Capture the cell that displays the provided text and extract its (x, y) central coordinate. 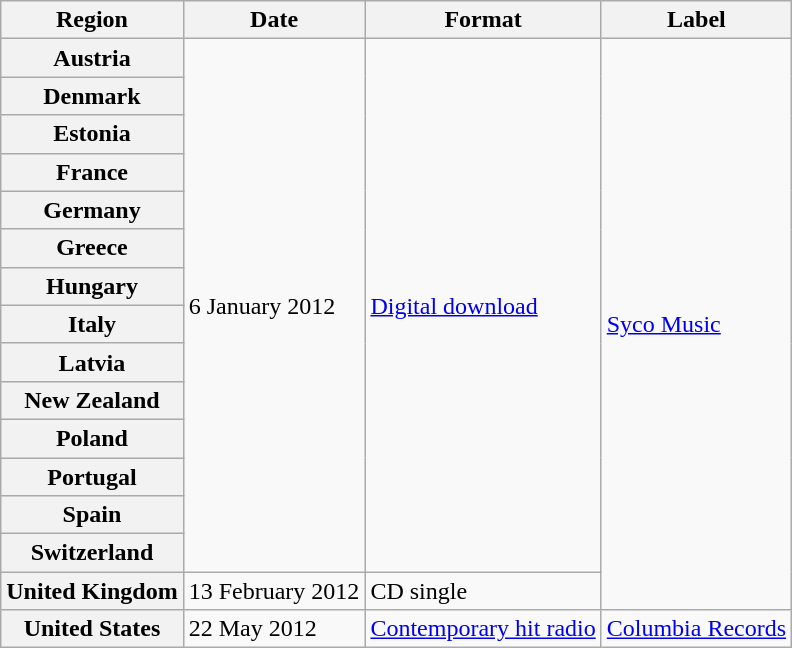
CD single (483, 591)
Hungary (92, 286)
13 February 2012 (274, 591)
Digital download (483, 306)
Columbia Records (696, 629)
Poland (92, 438)
Latvia (92, 362)
Date (274, 20)
Format (483, 20)
Greece (92, 248)
Label (696, 20)
Syco Music (696, 324)
Portugal (92, 477)
Italy (92, 324)
Denmark (92, 96)
New Zealand (92, 400)
France (92, 172)
22 May 2012 (274, 629)
Estonia (92, 134)
United Kingdom (92, 591)
Germany (92, 210)
United States (92, 629)
Austria (92, 58)
6 January 2012 (274, 306)
Region (92, 20)
Spain (92, 515)
Contemporary hit radio (483, 629)
Switzerland (92, 553)
